Determine the (x, y) coordinate at the center of the cell enclosing the given text.  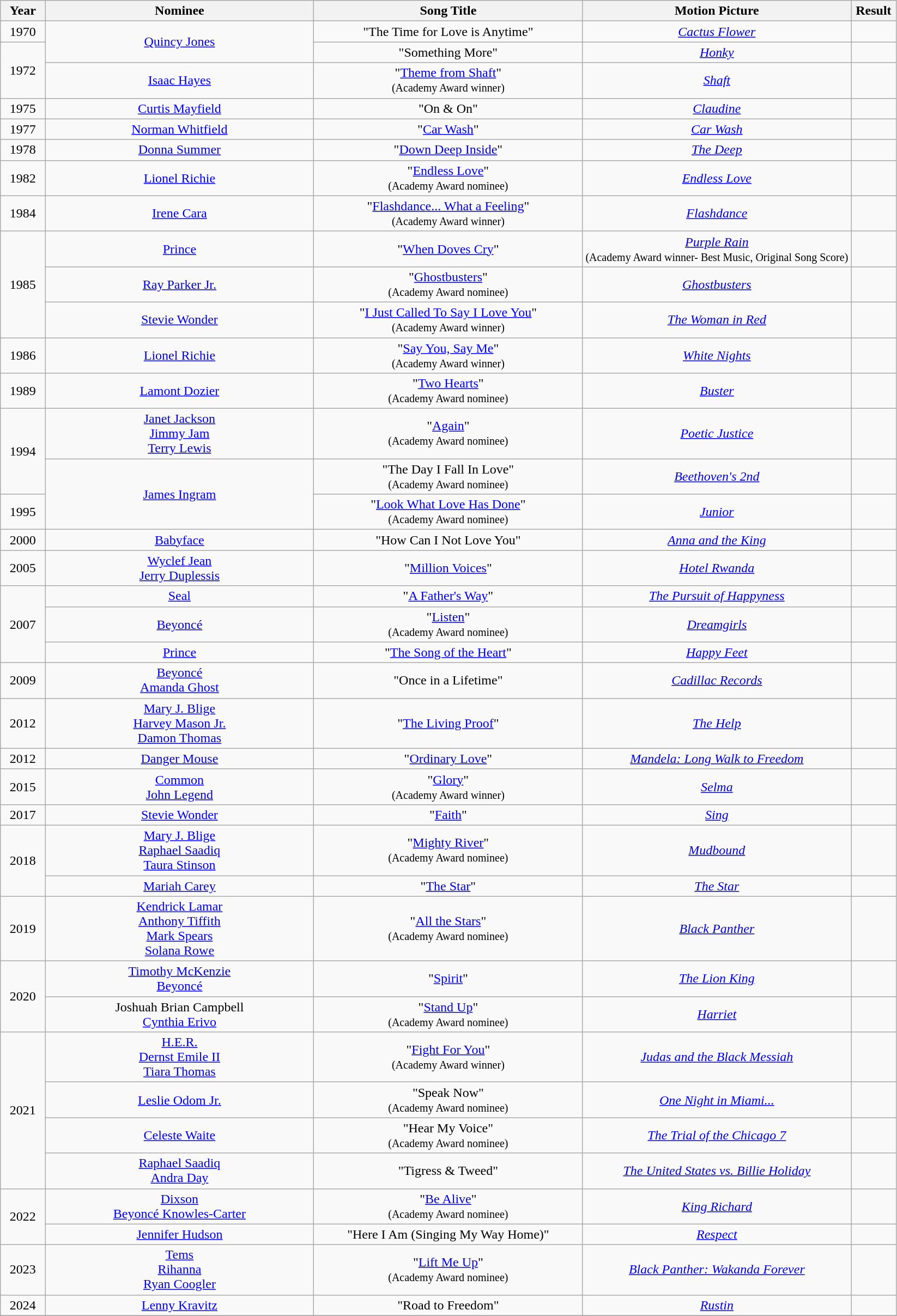
"Glory"(Academy Award winner) (448, 787)
Mary J. BligeRaphael SaadiqTaura Stinson (180, 850)
"Fight For You"(Academy Award winner) (448, 1057)
Dreamgirls (717, 624)
Anna and the King (717, 540)
"Lift Me Up"(Academy Award nominee) (448, 1270)
Shaft (717, 81)
The United States vs. Billie Holiday (717, 1171)
"Car Wash" (448, 129)
"Look What Love Has Done"(Academy Award nominee) (448, 512)
Black Panther: Wakanda Forever (717, 1270)
2022 (23, 1216)
2018 (23, 860)
Happy Feet (717, 652)
Babyface (180, 540)
The Help (717, 723)
2009 (23, 680)
Judas and the Black Messiah (717, 1057)
One Night in Miami... (717, 1100)
"Say You, Say Me"(Academy Award winner) (448, 355)
"Speak Now"(Academy Award nominee) (448, 1100)
"Two Hearts"(Academy Award nominee) (448, 391)
"Something More" (448, 52)
Cactus Flower (717, 32)
Beyoncé (180, 624)
Wyclef JeanJerry Duplessis (180, 568)
TemsRihannaRyan Coogler (180, 1270)
Flashdance (717, 214)
Cadillac Records (717, 680)
"When Doves Cry" (448, 248)
"A Father's Way" (448, 596)
"Again"(Academy Award nominee) (448, 434)
"Road to Freedom" (448, 1305)
"The Star" (448, 886)
2021 (23, 1111)
Buster (717, 391)
Song Title (448, 11)
Mariah Carey (180, 886)
Purple Rain(Academy Award winner- Best Music, Original Song Score) (717, 248)
"The Song of the Heart" (448, 652)
1986 (23, 355)
Honky (717, 52)
DixsonBeyoncé Knowles-Carter (180, 1206)
Car Wash (717, 129)
"Ordinary Love" (448, 759)
Ray Parker Jr. (180, 284)
Mary J. BligeHarvey Mason Jr.Damon Thomas (180, 723)
Kendrick LamarAnthony TiffithMark SpearsSolana Rowe (180, 929)
Curtis Mayfield (180, 108)
"Tigress & Tweed" (448, 1171)
"The Time for Love is Anytime" (448, 32)
Irene Cara (180, 214)
2020 (23, 997)
Donna Summer (180, 150)
CommonJohn Legend (180, 787)
"On & On" (448, 108)
1972 (23, 70)
Ghostbusters (717, 284)
2023 (23, 1270)
"Spirit" (448, 979)
Timothy McKenzieBeyoncé (180, 979)
White Nights (717, 355)
The Deep (717, 150)
1982 (23, 178)
Leslie Odom Jr. (180, 1100)
Selma (717, 787)
Mudbound (717, 850)
1984 (23, 214)
Raphael SaadiqAndra Day (180, 1171)
"Theme from Shaft"(Academy Award winner) (448, 81)
Lamont Dozier (180, 391)
1994 (23, 451)
Respect (717, 1234)
BeyoncéAmanda Ghost (180, 680)
Joshuah Brian CampbellCynthia Erivo (180, 1015)
1970 (23, 32)
1975 (23, 108)
Rustin (717, 1305)
Danger Mouse (180, 759)
Junior (717, 512)
Beethoven's 2nd (717, 476)
Motion Picture (717, 11)
Seal (180, 596)
Hotel Rwanda (717, 568)
"The Living Proof" (448, 723)
2017 (23, 815)
"Once in a Lifetime" (448, 680)
1978 (23, 150)
"Down Deep Inside" (448, 150)
James Ingram (180, 494)
The Star (717, 886)
Year (23, 11)
1989 (23, 391)
The Lion King (717, 979)
"Flashdance... What a Feeling"(Academy Award winner) (448, 214)
1985 (23, 284)
Nominee (180, 11)
Celeste Waite (180, 1136)
"Hear My Voice"(Academy Award nominee) (448, 1136)
2007 (23, 624)
2015 (23, 787)
Mandela: Long Walk to Freedom (717, 759)
Isaac Hayes (180, 81)
"Faith" (448, 815)
Janet JacksonJimmy JamTerry Lewis (180, 434)
"Mighty River"(Academy Award nominee) (448, 850)
2019 (23, 929)
Lenny Kravitz (180, 1305)
"Million Voices" (448, 568)
Black Panther (717, 929)
"I Just Called To Say I Love You"(Academy Award winner) (448, 319)
The Trial of the Chicago 7 (717, 1136)
2000 (23, 540)
Result (874, 11)
Endless Love (717, 178)
"Here I Am (Singing My Way Home)" (448, 1234)
"How Can I Not Love You" (448, 540)
"Be Alive"(Academy Award nominee) (448, 1206)
"Ghostbusters"(Academy Award nominee) (448, 284)
King Richard (717, 1206)
H.E.R.Dernst Emile IITiara Thomas (180, 1057)
Poetic Justice (717, 434)
"Endless Love"(Academy Award nominee) (448, 178)
The Woman in Red (717, 319)
"The Day I Fall In Love"(Academy Award nominee) (448, 476)
Harriet (717, 1015)
Quincy Jones (180, 42)
Jennifer Hudson (180, 1234)
2005 (23, 568)
"Stand Up"(Academy Award nominee) (448, 1015)
The Pursuit of Happyness (717, 596)
"Listen"(Academy Award nominee) (448, 624)
2024 (23, 1305)
Sing (717, 815)
Norman Whitfield (180, 129)
Claudine (717, 108)
1995 (23, 512)
"All the Stars"(Academy Award nominee) (448, 929)
1977 (23, 129)
